Identify which cell holds the provided text, then report its [X, Y] central coordinate. 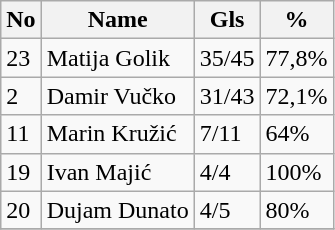
% [296, 20]
Name [118, 20]
Ivan Majić [118, 172]
77,8% [296, 58]
31/43 [227, 96]
4/5 [227, 210]
64% [296, 134]
Matija Golik [118, 58]
80% [296, 210]
Marin Kružić [118, 134]
4/4 [227, 172]
No [21, 20]
Dujam Dunato [118, 210]
35/45 [227, 58]
11 [21, 134]
Gls [227, 20]
100% [296, 172]
19 [21, 172]
72,1% [296, 96]
20 [21, 210]
7/11 [227, 134]
2 [21, 96]
Damir Vučko [118, 96]
23 [21, 58]
